Determine the (X, Y) coordinate at the center of the cell enclosing the given text.  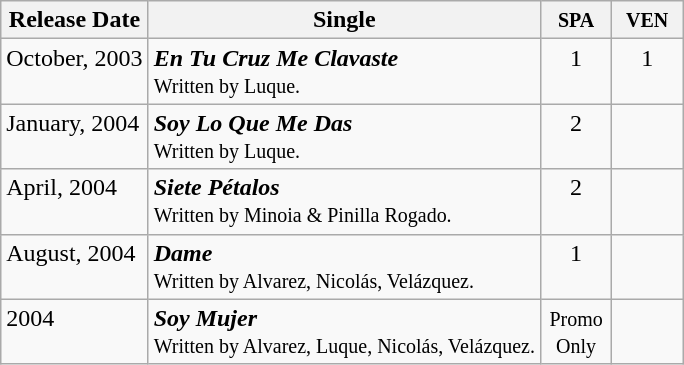
Release Date (74, 20)
PromoOnly (576, 332)
2004 (74, 332)
January, 2004 (74, 136)
Siete PétalosWritten by Minoia & Pinilla Rogado. (344, 202)
SPA (576, 20)
Single (344, 20)
October, 2003 (74, 72)
Soy Lo Que Me DasWritten by Luque. (344, 136)
Soy MujerWritten by Alvarez, Luque, Nicolás, Velázquez. (344, 332)
August, 2004 (74, 266)
En Tu Cruz Me ClavasteWritten by Luque. (344, 72)
VEN (648, 20)
DameWritten by Alvarez, Nicolás, Velázquez. (344, 266)
April, 2004 (74, 202)
